Find where the given text appears and provide that cell's center as [x, y] coordinate. 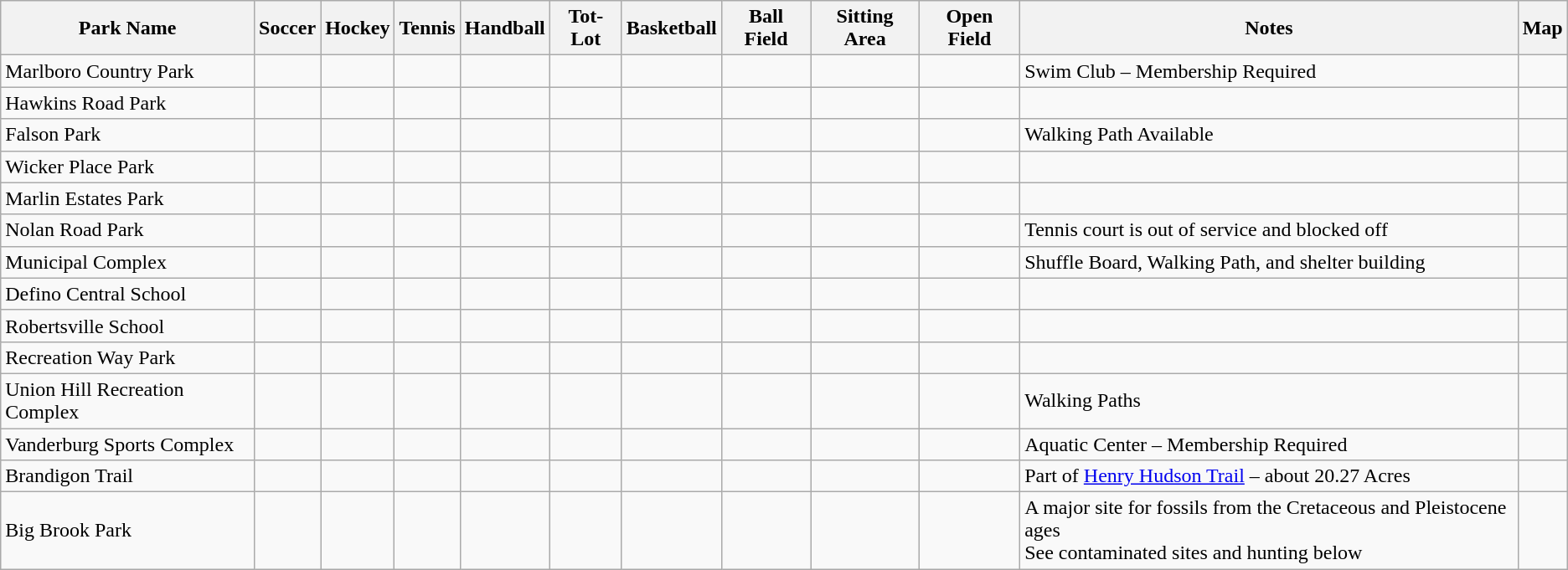
Nolan Road Park [127, 230]
Tennis court is out of service and blocked off [1269, 230]
Municipal Complex [127, 262]
A major site for fossils from the Cretaceous and Pleistocene ages See contaminated sites and hunting below [1269, 531]
Falson Park [127, 135]
Soccer [288, 28]
Recreation Way Park [127, 357]
Union Hill Recreation Complex [127, 400]
Shuffle Board, Walking Path, and shelter building [1269, 262]
Walking Paths [1269, 400]
Marlboro Country Park [127, 71]
Swim Club – Membership Required [1269, 71]
Basketball [672, 28]
Wicker Place Park [127, 167]
Part of Henry Hudson Trail – about 20.27 Acres [1269, 476]
Big Brook Park [127, 531]
Ball Field [766, 28]
Brandigon Trail [127, 476]
Handball [504, 28]
Aquatic Center – Membership Required [1269, 444]
Hawkins Road Park [127, 103]
Open Field [969, 28]
Sitting Area [864, 28]
Defino Central School [127, 294]
Hockey [358, 28]
Tot-Lot [585, 28]
Map [1543, 28]
Robertsville School [127, 326]
Marlin Estates Park [127, 198]
Park Name [127, 28]
Notes [1269, 28]
Vanderburg Sports Complex [127, 444]
Walking Path Available [1269, 135]
Tennis [427, 28]
